Identify which cell holds the provided text, then report its [x, y] central coordinate. 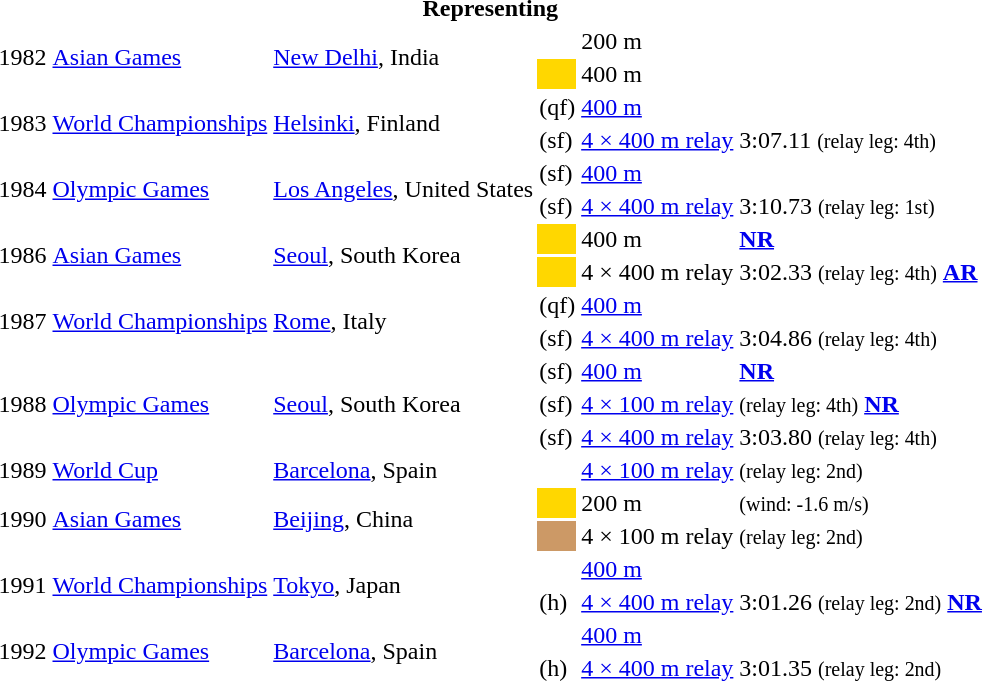
New Delhi, India [404, 58]
Tokyo, Japan [404, 586]
Rome, Italy [404, 322]
World Cup [160, 470]
Barcelona, Spain [404, 470]
Beijing, China [404, 520]
Los Angeles, United States [404, 190]
(h) [558, 602]
Helsinki, Finland [404, 124]
